Extract the [X, Y] coordinate from the center of the cell holding the provided text.  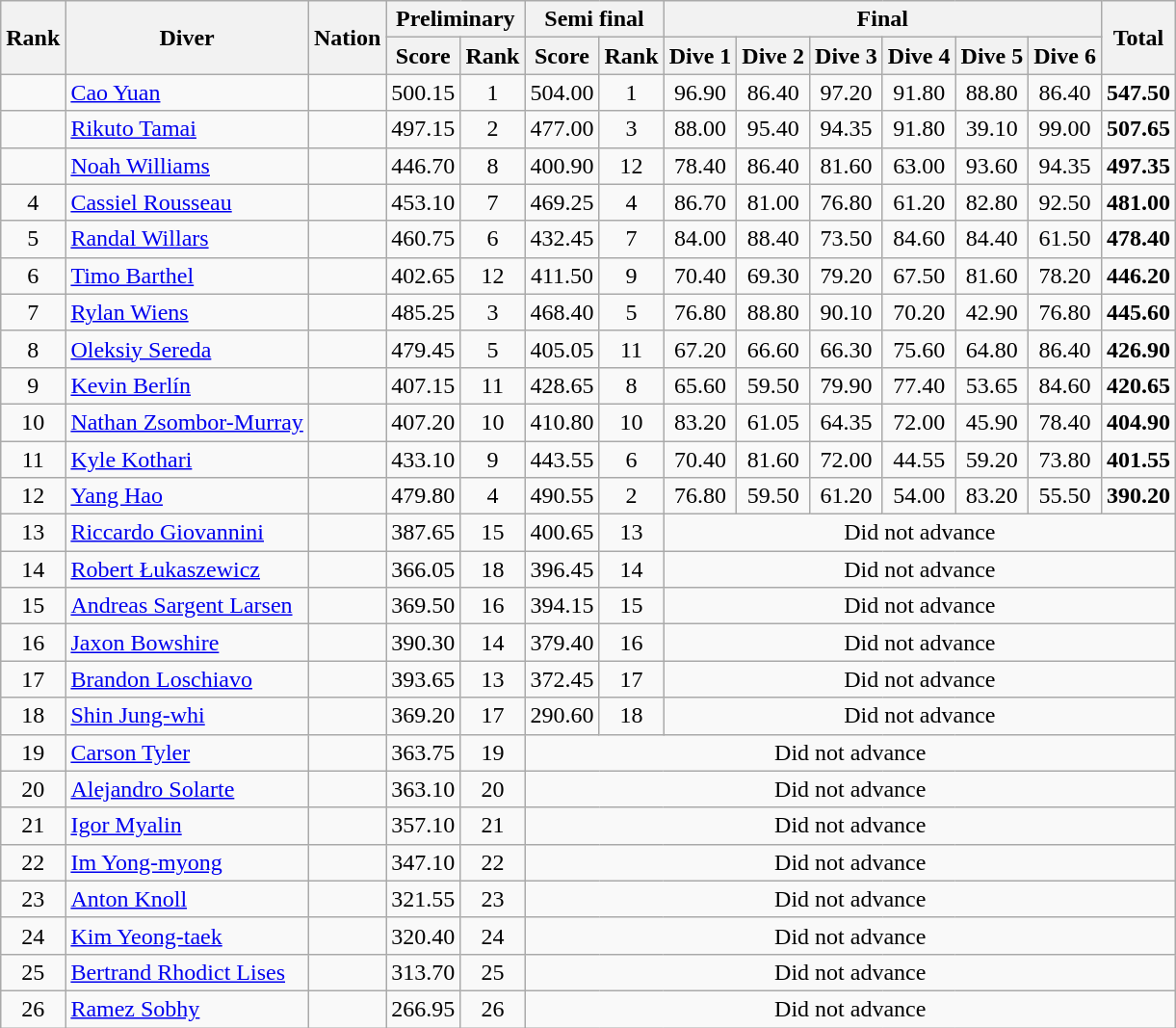
Anton Knoll [187, 899]
Jaxon Bowshire [187, 643]
64.35 [847, 422]
387.65 [424, 533]
Carson Tyler [187, 752]
Preliminary [456, 19]
Igor Myalin [187, 826]
Dive 4 [919, 56]
Randal Willars [187, 239]
Nathan Zsombor-Murray [187, 422]
320.40 [424, 936]
Total [1138, 38]
53.65 [992, 385]
426.90 [1138, 349]
42.90 [992, 312]
Diver [187, 38]
54.00 [919, 496]
497.35 [1138, 166]
379.40 [562, 643]
67.20 [700, 349]
84.00 [700, 239]
45.90 [992, 422]
469.25 [562, 202]
504.00 [562, 92]
445.60 [1138, 312]
66.60 [773, 349]
347.10 [424, 862]
490.55 [562, 496]
404.90 [1138, 422]
39.10 [992, 129]
61.50 [1065, 239]
400.65 [562, 533]
90.10 [847, 312]
390.30 [424, 643]
497.15 [424, 129]
Semi final [594, 19]
479.45 [424, 349]
410.80 [562, 422]
420.65 [1138, 385]
64.80 [992, 349]
63.00 [919, 166]
Nation [347, 38]
69.30 [773, 276]
Shin Jung-whi [187, 716]
Ramez Sobhy [187, 1009]
70.20 [919, 312]
290.60 [562, 716]
77.40 [919, 385]
433.10 [424, 460]
485.25 [424, 312]
Andreas Sargent Larsen [187, 606]
372.45 [562, 679]
405.05 [562, 349]
446.20 [1138, 276]
366.05 [424, 569]
65.60 [700, 385]
Dive 6 [1065, 56]
Dive 3 [847, 56]
95.40 [773, 129]
407.20 [424, 422]
481.00 [1138, 202]
73.80 [1065, 460]
428.65 [562, 385]
411.50 [562, 276]
96.90 [700, 92]
Alejandro Solarte [187, 789]
92.50 [1065, 202]
394.15 [562, 606]
79.20 [847, 276]
400.90 [562, 166]
401.55 [1138, 460]
66.30 [847, 349]
478.40 [1138, 239]
363.75 [424, 752]
78.20 [1065, 276]
44.55 [919, 460]
Robert Łukaszewicz [187, 569]
99.00 [1065, 129]
313.70 [424, 972]
93.60 [992, 166]
446.70 [424, 166]
55.50 [1065, 496]
61.05 [773, 422]
453.10 [424, 202]
Bertrand Rhodict Lises [187, 972]
Kevin Berlín [187, 385]
321.55 [424, 899]
Cassiel Rousseau [187, 202]
73.50 [847, 239]
500.15 [424, 92]
357.10 [424, 826]
393.65 [424, 679]
59.20 [992, 460]
Yang Hao [187, 496]
86.70 [700, 202]
369.20 [424, 716]
547.50 [1138, 92]
468.40 [562, 312]
363.10 [424, 789]
88.00 [700, 129]
Noah Williams [187, 166]
Cao Yuan [187, 92]
507.65 [1138, 129]
81.00 [773, 202]
432.45 [562, 239]
477.00 [562, 129]
Brandon Loschiavo [187, 679]
Rylan Wiens [187, 312]
Final [882, 19]
Dive 1 [700, 56]
Kim Yeong-taek [187, 936]
Riccardo Giovannini [187, 533]
443.55 [562, 460]
88.40 [773, 239]
67.50 [919, 276]
460.75 [424, 239]
75.60 [919, 349]
266.95 [424, 1009]
Im Yong-myong [187, 862]
Timo Barthel [187, 276]
Kyle Kothari [187, 460]
97.20 [847, 92]
Oleksiy Sereda [187, 349]
79.90 [847, 385]
479.80 [424, 496]
396.45 [562, 569]
407.15 [424, 385]
84.40 [992, 239]
369.50 [424, 606]
Dive 5 [992, 56]
Rikuto Tamai [187, 129]
402.65 [424, 276]
Dive 2 [773, 56]
390.20 [1138, 496]
82.80 [992, 202]
